Capture the cell that displays the provided text and extract its [X, Y] central coordinate. 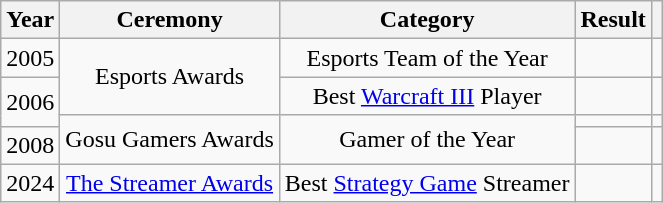
Year [30, 20]
Best Warcraft III Player [427, 96]
Esports Team of the Year [427, 58]
2024 [30, 183]
2006 [30, 102]
Result [613, 20]
Gamer of the Year [427, 140]
Ceremony [170, 20]
Gosu Gamers Awards [170, 140]
2005 [30, 58]
Best Strategy Game Streamer [427, 183]
Esports Awards [170, 77]
2008 [30, 145]
The Streamer Awards [170, 183]
Category [427, 20]
